Provide the [x, y] coordinate of the cell's center where the given text is located.  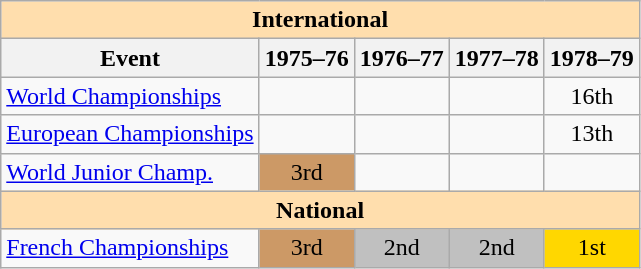
Event [130, 58]
World Championships [130, 96]
World Junior Champ. [130, 172]
13th [592, 134]
1975–76 [306, 58]
French Championships [130, 248]
1976–77 [402, 58]
1st [592, 248]
National [320, 210]
16th [592, 96]
European Championships [130, 134]
International [320, 20]
1978–79 [592, 58]
1977–78 [496, 58]
